Return (x, y) of the center of cell containing provided text 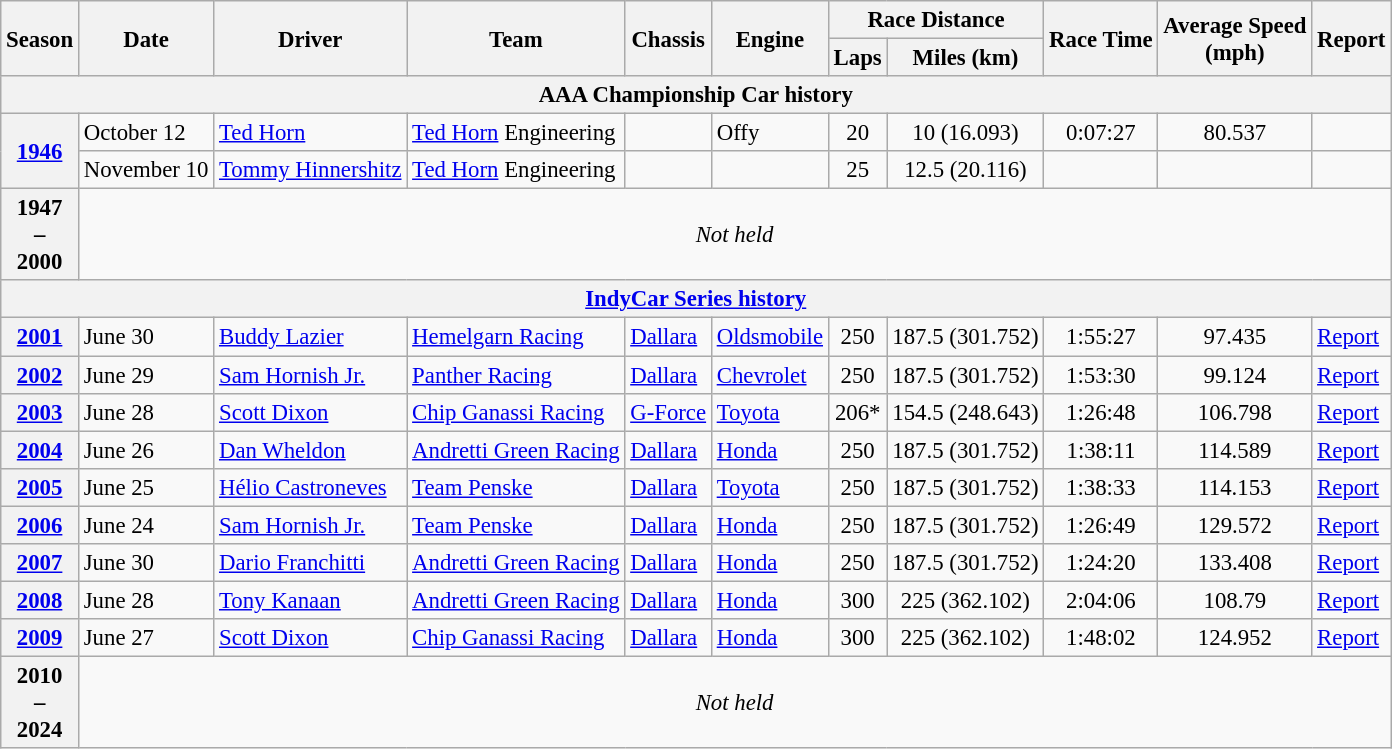
Team (516, 38)
20 (858, 133)
Dan Wheldon (310, 450)
108.79 (1235, 600)
Hélio Castroneves (310, 487)
1:24:20 (1101, 563)
1:38:33 (1101, 487)
Buddy Lazier (310, 337)
124.952 (1235, 638)
Average Speed(mph) (1235, 38)
2010–2024 (40, 702)
Engine (770, 38)
2004 (40, 450)
99.124 (1235, 375)
1:38:11 (1101, 450)
June 26 (146, 450)
AAA Championship Car history (696, 95)
2006 (40, 525)
129.572 (1235, 525)
2002 (40, 375)
1:26:49 (1101, 525)
Driver (310, 38)
Tommy Hinnershitz (310, 170)
1:53:30 (1101, 375)
June 27 (146, 638)
October 12 (146, 133)
Date (146, 38)
1:55:27 (1101, 337)
2007 (40, 563)
Season (40, 38)
Chevrolet (770, 375)
114.589 (1235, 450)
154.5 (248.643) (966, 412)
Tony Kanaan (310, 600)
1:26:48 (1101, 412)
Miles (km) (966, 58)
114.153 (1235, 487)
80.537 (1235, 133)
1947–2000 (40, 235)
97.435 (1235, 337)
June 24 (146, 525)
133.408 (1235, 563)
Race Time (1101, 38)
Hemelgarn Racing (516, 337)
November 10 (146, 170)
Oldsmobile (770, 337)
2:04:06 (1101, 600)
10 (16.093) (966, 133)
Laps (858, 58)
June 25 (146, 487)
106.798 (1235, 412)
0:07:27 (1101, 133)
Dario Franchitti (310, 563)
2008 (40, 600)
1946 (40, 152)
IndyCar Series history (696, 299)
Panther Racing (516, 375)
25 (858, 170)
2009 (40, 638)
12.5 (20.116) (966, 170)
Race Distance (936, 20)
2003 (40, 412)
206* (858, 412)
2005 (40, 487)
2001 (40, 337)
June 29 (146, 375)
Ted Horn (310, 133)
Offy (770, 133)
Chassis (668, 38)
1:48:02 (1101, 638)
G-Force (668, 412)
